Find where the given text appears and provide that cell's center as (x, y) coordinate. 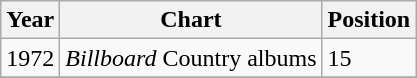
Billboard Country albums (191, 58)
Position (369, 20)
Chart (191, 20)
1972 (30, 58)
15 (369, 58)
Year (30, 20)
